Provide the [x, y] coordinate of the cell's center where the given text is located.  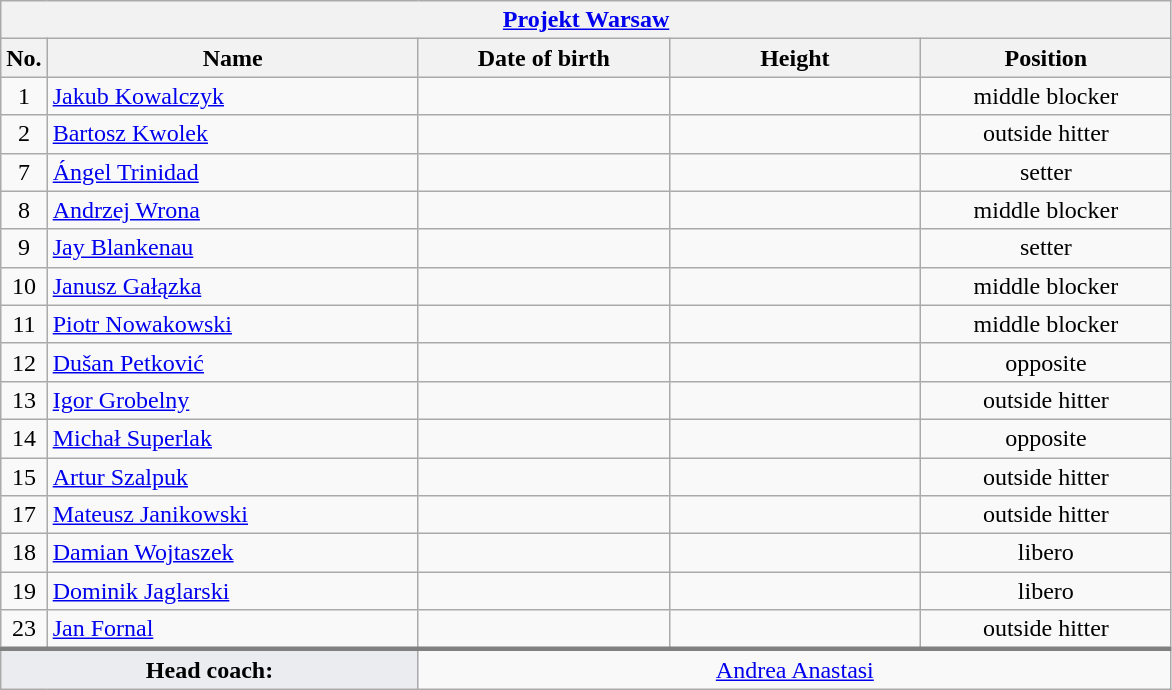
Janusz Gałązka [232, 286]
1 [24, 96]
Andrzej Wrona [232, 210]
Dominik Jaglarski [232, 591]
Mateusz Janikowski [232, 515]
Height [794, 58]
Bartosz Kwolek [232, 134]
17 [24, 515]
19 [24, 591]
13 [24, 400]
23 [24, 630]
14 [24, 438]
Dušan Petković [232, 362]
12 [24, 362]
7 [24, 172]
Damian Wojtaszek [232, 553]
Jan Fornal [232, 630]
Jay Blankenau [232, 248]
Igor Grobelny [232, 400]
Artur Szalpuk [232, 477]
Jakub Kowalczyk [232, 96]
Projekt Warsaw [586, 20]
Position [1046, 58]
Ángel Trinidad [232, 172]
8 [24, 210]
Michał Superlak [232, 438]
Date of birth [544, 58]
Head coach: [210, 669]
15 [24, 477]
10 [24, 286]
Andrea Anastasi [794, 669]
9 [24, 248]
18 [24, 553]
No. [24, 58]
Name [232, 58]
Piotr Nowakowski [232, 324]
2 [24, 134]
11 [24, 324]
